Return (x, y) of the center of cell containing provided text 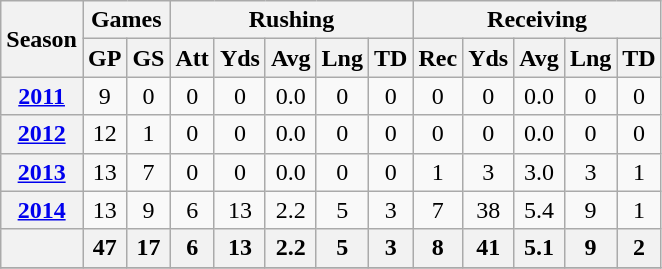
Rushing (292, 20)
Receiving (537, 20)
2011 (42, 96)
38 (488, 210)
2014 (42, 210)
17 (148, 248)
47 (104, 248)
12 (104, 134)
8 (438, 248)
Games (126, 20)
GP (104, 58)
2013 (42, 172)
5.1 (540, 248)
Season (42, 39)
3.0 (540, 172)
2012 (42, 134)
2 (639, 248)
GS (148, 58)
5.4 (540, 210)
Att (192, 58)
Rec (438, 58)
41 (488, 248)
